Pinpoint the cell where the given text exists, returning its [X, Y] midpoint coordinate. 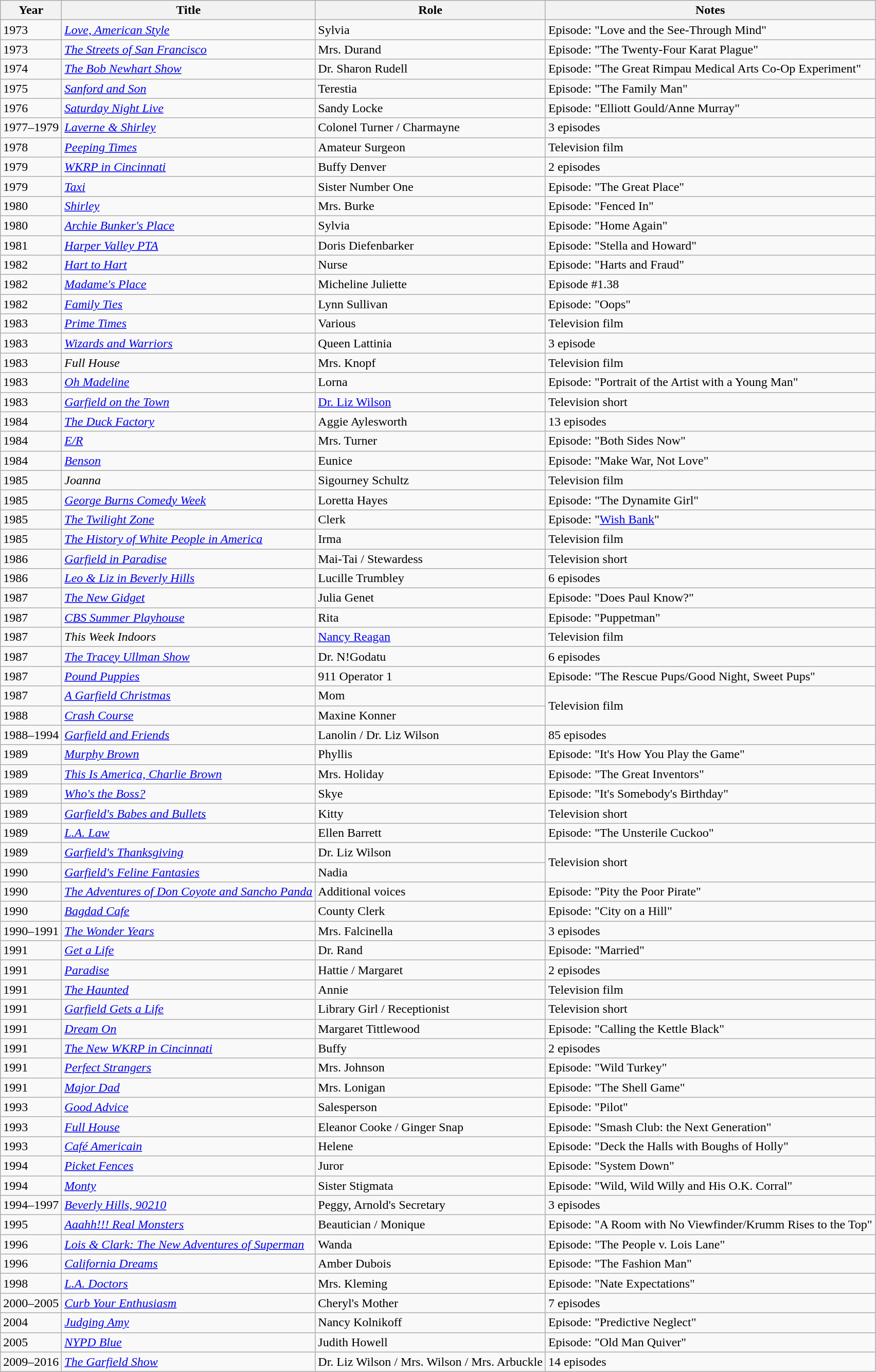
The Tracey Ullman Show [188, 657]
The Streets of San Francisco [188, 49]
Curb Your Enthusiasm [188, 1303]
Oh Madeline [188, 382]
Lorna [431, 382]
Episode: "Fenced In" [710, 206]
Episode: "City on a Hill" [710, 911]
Eunice [431, 461]
Peeping Times [188, 147]
Sister Stigmata [431, 1185]
Mrs. Johnson [431, 1068]
Julia Genet [431, 598]
Garfield on the Town [188, 402]
Rita [431, 618]
Episode: "Portrait of the Artist with a Young Man" [710, 382]
Family Ties [188, 304]
Amber Dubois [431, 1264]
Queen Lattinia [431, 343]
Get a Life [188, 951]
Terestia [431, 89]
Episode: "The Fashion Man" [710, 1264]
Dr. N!Godatu [431, 657]
Colonel Turner / Charmayne [431, 128]
Madame's Place [188, 285]
Pound Puppies [188, 676]
Garfield and Friends [188, 735]
Buffy Denver [431, 167]
Taxi [188, 186]
911 Operator 1 [431, 676]
Mrs. Falcinella [431, 931]
Episode: "Smash Club: the Next Generation" [710, 1127]
Sigourney Schultz [431, 480]
Episode: "A Room with No Viewfinder/Krumm Rises to the Top" [710, 1225]
Episode: "Home Again" [710, 225]
Title [188, 10]
1976 [31, 108]
Garfield Gets a Life [188, 1009]
Episode: "Pity the Poor Pirate" [710, 892]
Mrs. Kleming [431, 1283]
1995 [31, 1225]
Nurse [431, 265]
13 episodes [710, 421]
Benson [188, 461]
Episode: "The Shell Game" [710, 1087]
Ellen Barrett [431, 833]
Episode: "Old Man Quiver" [710, 1342]
Mrs. Turner [431, 441]
Aggie Aylesworth [431, 421]
Year [31, 10]
Sandy Locke [431, 108]
Hart to Hart [188, 265]
1975 [31, 89]
Irma [431, 539]
Episode: "Calling the Kettle Black" [710, 1029]
Loretta Hayes [431, 500]
The New WKRP in Cincinnati [188, 1048]
Margaret Tittlewood [431, 1029]
Garfield in Paradise [188, 558]
Lucille Trumbley [431, 578]
Wanda [431, 1244]
Various [431, 324]
1977–1979 [31, 128]
1988 [31, 715]
Mom [431, 696]
Shirley [188, 206]
Perfect Strangers [188, 1068]
Aaahh!!! Real Monsters [188, 1225]
Episode: "Wild Turkey" [710, 1068]
The Haunted [188, 990]
Nancy Reagan [431, 637]
Saturday Night Live [188, 108]
Episode: "Harts and Fraud" [710, 265]
The Adventures of Don Coyote and Sancho Panda [188, 892]
Eleanor Cooke / Ginger Snap [431, 1127]
The Twilight Zone [188, 519]
Episode: "Elliott Gould/Anne Murray" [710, 108]
Clerk [431, 519]
Episode: "It's How You Play the Game" [710, 754]
Episode: "The Twenty-Four Karat Plague" [710, 49]
Buffy [431, 1048]
Helene [431, 1146]
Mrs. Knopf [431, 363]
Doris Diefenbarker [431, 245]
Dr. Rand [431, 951]
Episode: "The Great Rimpau Medical Arts Co-Op Experiment" [710, 69]
1974 [31, 69]
Episode: "Make War, Not Love" [710, 461]
Episode: "Both Sides Now" [710, 441]
Episode: "The Dynamite Girl" [710, 500]
Episode: "The Great Inventors" [710, 774]
Sister Number One [431, 186]
Mrs. Burke [431, 206]
The Wonder Years [188, 931]
Mrs. Durand [431, 49]
Dr. Liz Wilson / Mrs. Wilson / Mrs. Arbuckle [431, 1362]
Leo & Liz in Beverly Hills [188, 578]
Library Girl / Receptionist [431, 1009]
Who's the Boss? [188, 794]
Joanna [188, 480]
George Burns Comedy Week [188, 500]
Peggy, Arnold's Secretary [431, 1205]
Laverne & Shirley [188, 128]
2009–2016 [31, 1362]
Episode: "The People v. Lois Lane" [710, 1244]
Micheline Juliette [431, 285]
Picket Fences [188, 1166]
Episode: "Predictive Neglect" [710, 1323]
Episode #1.38 [710, 285]
85 episodes [710, 735]
Bagdad Cafe [188, 911]
Judging Amy [188, 1323]
Sanford and Son [188, 89]
1988–1994 [31, 735]
Episode: "Love and the See-Through Mind" [710, 30]
1978 [31, 147]
Monty [188, 1185]
Love, American Style [188, 30]
Episode: "Deck the Halls with Boughs of Holly" [710, 1146]
Wizards and Warriors [188, 343]
Kitty [431, 813]
Judith Howell [431, 1342]
Good Advice [188, 1107]
L.A. Law [188, 833]
Lois & Clark: The New Adventures of Superman [188, 1244]
WKRP in Cincinnati [188, 167]
A Garfield Christmas [188, 696]
Murphy Brown [188, 754]
The New Gidget [188, 598]
Additional voices [431, 892]
Salesperson [431, 1107]
Prime Times [188, 324]
Episode: "The Rescue Pups/Good Night, Sweet Pups" [710, 676]
Paradise [188, 970]
Mai-Tai / Stewardess [431, 558]
1990–1991 [31, 931]
Major Dad [188, 1087]
14 episodes [710, 1362]
1994–1997 [31, 1205]
1998 [31, 1283]
Maxine Konner [431, 715]
Episode: "Married" [710, 951]
Phyllis [431, 754]
This Week Indoors [188, 637]
California Dreams [188, 1264]
NYPD Blue [188, 1342]
Juror [431, 1166]
Episode: "Stella and Howard" [710, 245]
Dr. Sharon Rudell [431, 69]
Notes [710, 10]
Garfield's Thanksgiving [188, 852]
Episode: "Oops" [710, 304]
Mrs. Holiday [431, 774]
Episode: "The Great Place" [710, 186]
Hattie / Margaret [431, 970]
Episode: "The Unsterile Cuckoo" [710, 833]
Role [431, 10]
1981 [31, 245]
Garfield's Babes and Bullets [188, 813]
The Bob Newhart Show [188, 69]
2004 [31, 1323]
Mrs. Lonigan [431, 1087]
Garfield's Feline Fantasies [188, 872]
Beverly Hills, 90210 [188, 1205]
Dream On [188, 1029]
Episode: "Wild, Wild Willy and His O.K. Corral" [710, 1185]
2000–2005 [31, 1303]
3 episode [710, 343]
Episode: "System Down" [710, 1166]
Nancy Kolnikoff [431, 1323]
Episode: "Wish Bank" [710, 519]
Lynn Sullivan [431, 304]
Episode: "Pilot" [710, 1107]
Cheryl's Mother [431, 1303]
Nadia [431, 872]
Episode: "It's Somebody's Birthday" [710, 794]
The History of White People in America [188, 539]
This Is America, Charlie Brown [188, 774]
Lanolin / Dr. Liz Wilson [431, 735]
Episode: "The Family Man" [710, 89]
E/R [188, 441]
Beautician / Monique [431, 1225]
Archie Bunker's Place [188, 225]
L.A. Doctors [188, 1283]
Harper Valley PTA [188, 245]
Crash Course [188, 715]
The Garfield Show [188, 1362]
2005 [31, 1342]
CBS Summer Playhouse [188, 618]
Episode: "Nate Expectations" [710, 1283]
Skye [431, 794]
Café Americain [188, 1146]
The Duck Factory [188, 421]
Annie [431, 990]
Episode: "Does Paul Know?" [710, 598]
County Clerk [431, 911]
7 episodes [710, 1303]
Amateur Surgeon [431, 147]
Episode: "Puppetman" [710, 618]
